For the text-containing cell, return its midpoint in [X, Y] coordinate format. 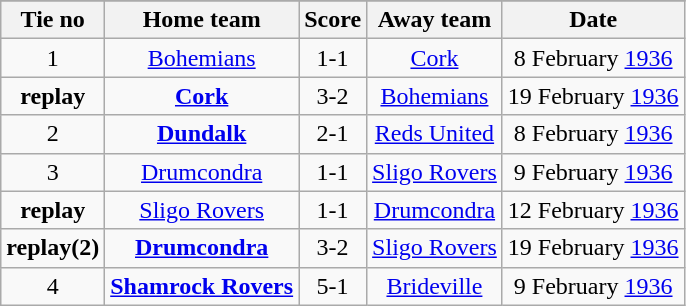
12 February 1936 [593, 210]
Reds United [435, 134]
2-1 [333, 134]
Tie no [53, 20]
Score [333, 20]
Date [593, 20]
replay(2) [53, 248]
5-1 [333, 286]
Dundalk [202, 134]
1 [53, 58]
Home team [202, 20]
Away team [435, 20]
3 [53, 172]
Shamrock Rovers [202, 286]
Brideville [435, 286]
4 [53, 286]
2 [53, 134]
